Provide the [X, Y] coordinate of the cell's center where the given text is located.  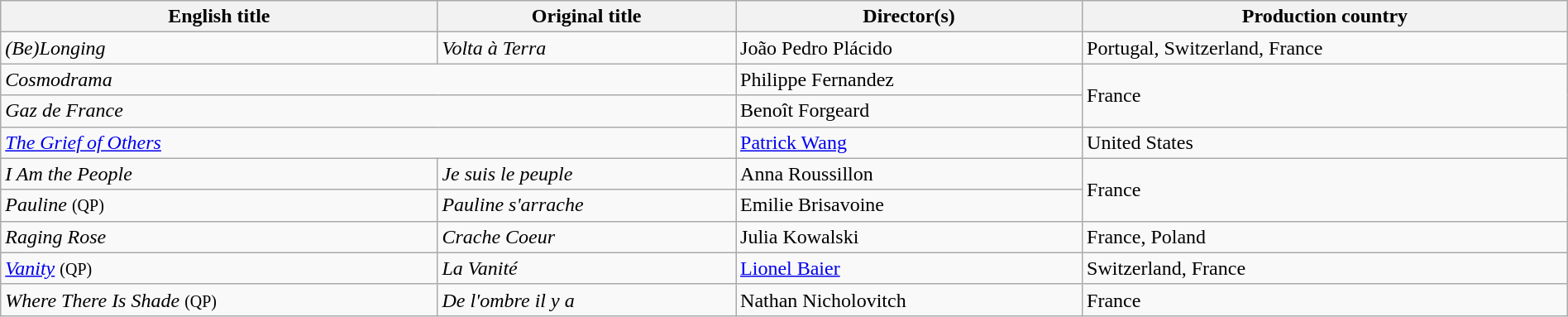
Crache Coeur [587, 237]
France, Poland [1325, 237]
(Be)Longing [219, 48]
Vanity (QP) [219, 268]
English title [219, 17]
Je suis le peuple [587, 174]
Switzerland, France [1325, 268]
Raging Rose [219, 237]
Philippe Fernandez [910, 79]
Director(s) [910, 17]
Emilie Brisavoine [910, 205]
De l'ombre il y a [587, 300]
Where There Is Shade (QP) [219, 300]
João Pedro Plácido [910, 48]
La Vanité [587, 268]
Nathan Nicholovitch [910, 300]
Original title [587, 17]
Lionel Baier [910, 268]
I Am the People [219, 174]
Pauline (QP) [219, 205]
Portugal, Switzerland, France [1325, 48]
Anna Roussillon [910, 174]
Patrick Wang [910, 142]
United States [1325, 142]
Cosmodrama [369, 79]
The Grief of Others [369, 142]
Volta à Terra [587, 48]
Gaz de France [369, 111]
Pauline s'arrache [587, 205]
Benoît Forgeard [910, 111]
Julia Kowalski [910, 237]
Production country [1325, 17]
